Capture the cell that displays the provided text and extract its [x, y] central coordinate. 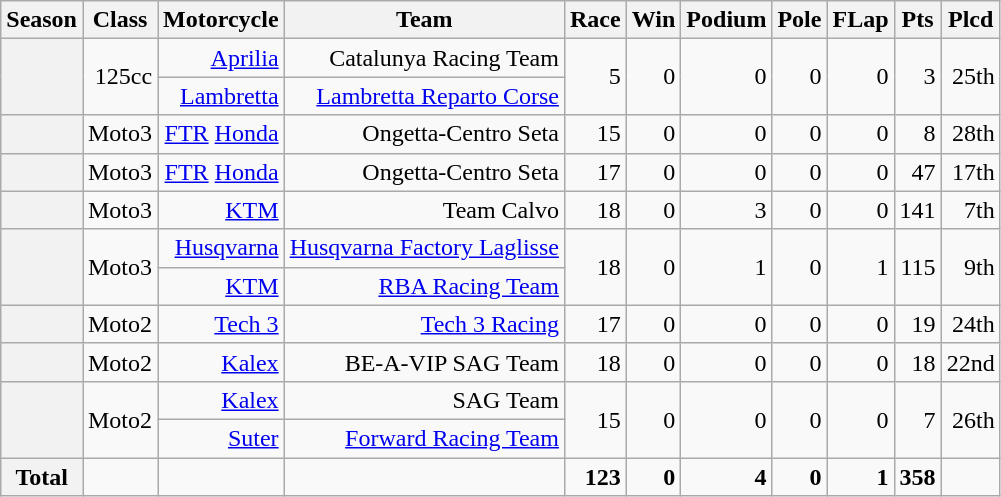
Pts [918, 20]
Suter [222, 438]
115 [918, 267]
17th [970, 172]
8 [918, 134]
Team [424, 20]
125cc [120, 77]
Total [42, 477]
Pole [800, 20]
Aprilia [222, 58]
Forward Racing Team [424, 438]
RBA Racing Team [424, 286]
7 [918, 419]
28th [970, 134]
25th [970, 77]
5 [595, 77]
141 [918, 210]
7th [970, 210]
Tech 3 [222, 324]
Motorcycle [222, 20]
9th [970, 267]
19 [918, 324]
Season [42, 20]
22nd [970, 362]
Husqvarna [222, 248]
Catalunya Racing Team [424, 58]
BE-A-VIP SAG Team [424, 362]
Tech 3 Racing [424, 324]
Podium [726, 20]
4 [726, 477]
Team Calvo [424, 210]
Win [654, 20]
SAG Team [424, 400]
Husqvarna Factory Laglisse [424, 248]
Race [595, 20]
Lambretta [222, 96]
24th [970, 324]
Plcd [970, 20]
358 [918, 477]
Class [120, 20]
26th [970, 419]
FLap [860, 20]
47 [918, 172]
Lambretta Reparto Corse [424, 96]
123 [595, 477]
